Return the [X, Y] coordinate for the center point of the cell that contains the specified text.  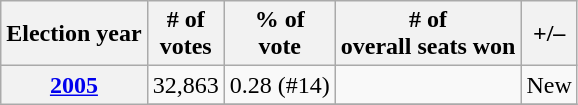
New [549, 85]
Election year [74, 34]
0.28 (#14) [280, 85]
32,863 [186, 85]
# ofoverall seats won [428, 34]
+/– [549, 34]
% ofvote [280, 34]
# ofvotes [186, 34]
2005 [74, 85]
